Find where the given text appears and provide that cell's center as [X, Y] coordinate. 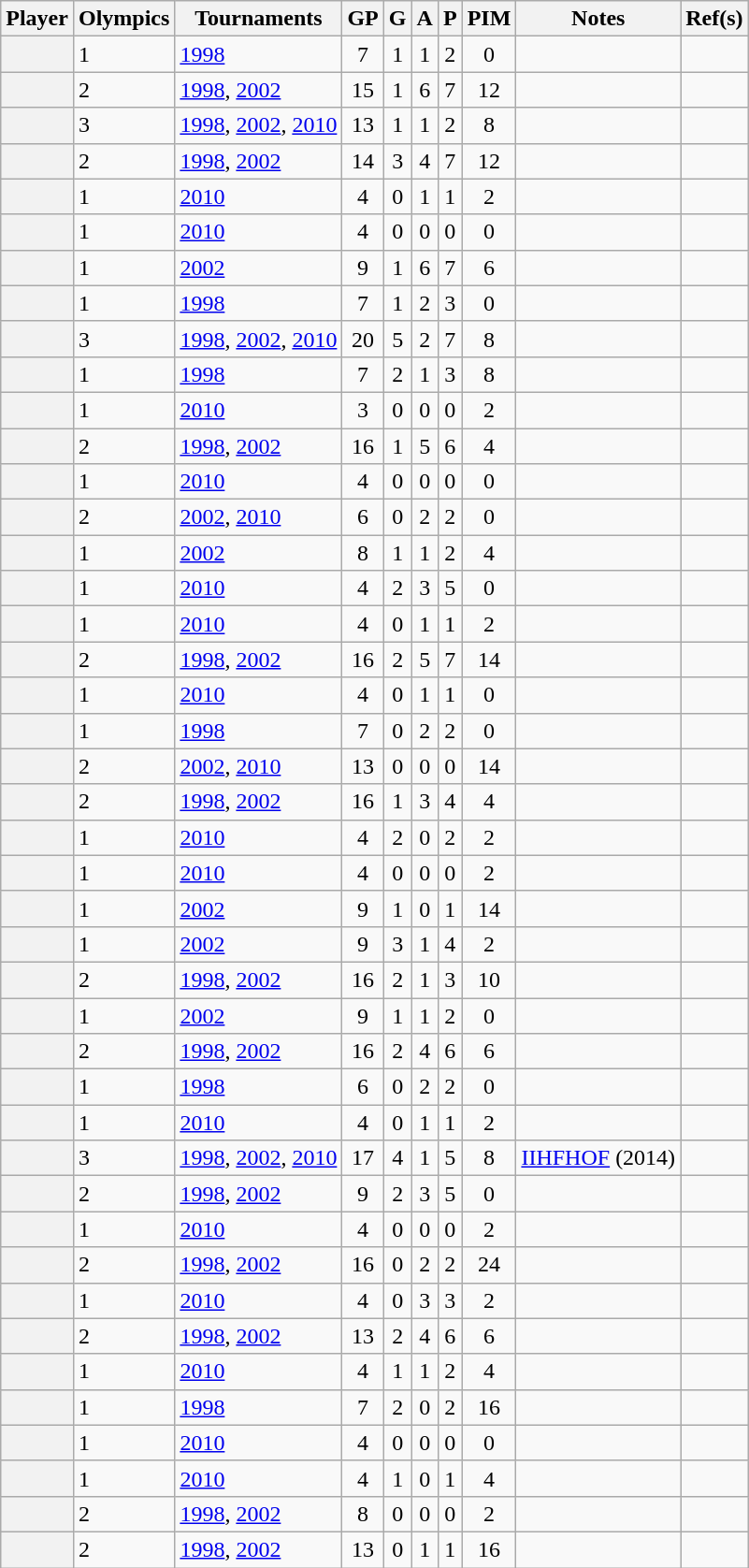
15 [363, 90]
Notes [598, 19]
17 [363, 1158]
Olympics [123, 19]
Player [37, 19]
Tournaments [258, 19]
P [450, 19]
PIM [489, 19]
20 [363, 339]
IIHFHOF (2014) [598, 1158]
Ref(s) [714, 19]
G [397, 19]
GP [363, 19]
A [425, 19]
10 [489, 980]
24 [489, 1265]
